Pinpoint the cell where the given text exists, returning its (x, y) midpoint coordinate. 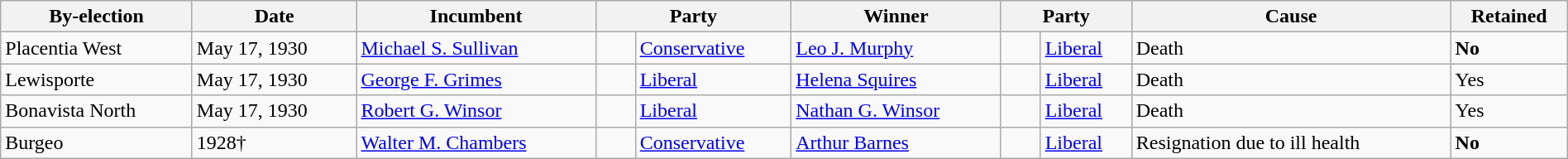
George F. Grimes (476, 79)
Cause (1291, 17)
Leo J. Murphy (896, 48)
Lewisporte (97, 79)
1928† (275, 142)
Incumbent (476, 17)
Date (275, 17)
Bonavista North (97, 111)
Placentia West (97, 48)
Winner (896, 17)
Arthur Barnes (896, 142)
Michael S. Sullivan (476, 48)
Resignation due to ill health (1291, 142)
Burgeo (97, 142)
Robert G. Winsor (476, 111)
Retained (1508, 17)
Walter M. Chambers (476, 142)
Helena Squires (896, 79)
Nathan G. Winsor (896, 111)
By-election (97, 17)
